From the cell containing the given text, extract its center point as [X, Y] coordinate. 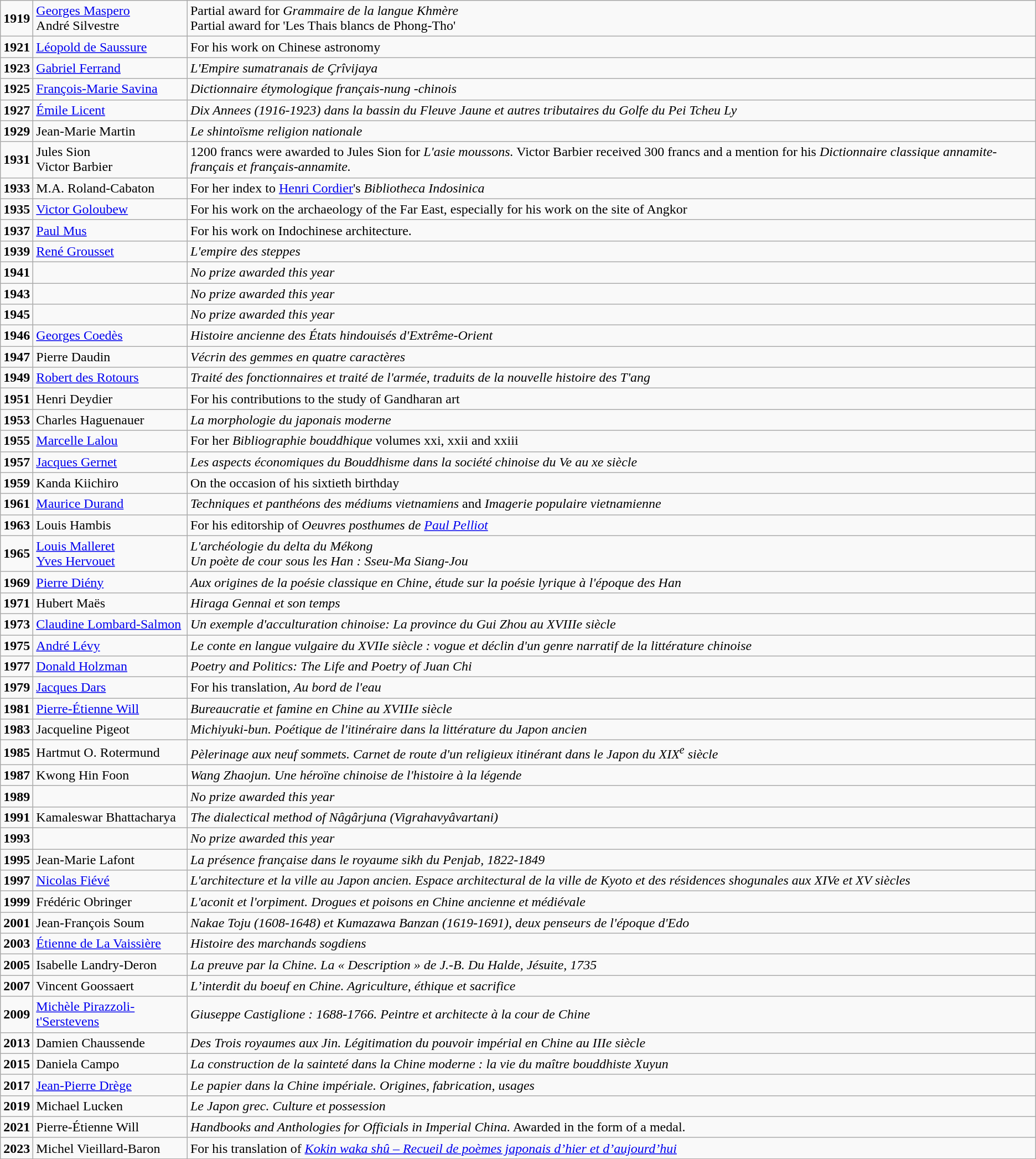
1925 [17, 89]
L'aconit et l'orpiment. Drogues et poisons en Chine ancienne et médiévale [611, 902]
2005 [17, 965]
Traité des fonctionnaires et traité de l'armée, traduits de la nouvelle histoire des T'ang [611, 378]
1999 [17, 902]
Kamaleswar Bhattacharya [111, 817]
Kanda Kiichiro [111, 483]
For his contributions to the study of Gandharan art [611, 399]
For her index to Henri Cordier's Bibliotheca Indosinica [611, 188]
Histoire des marchands sogdiens [611, 944]
René Grousset [111, 251]
1981 [17, 709]
La construction de la sainteté dans la Chine moderne : la vie du maître bouddhiste Xuyun [611, 1064]
Techniques et panthéons des médiums vietnamiens and Imagerie populaire vietnamienne [611, 504]
Jean-Marie Martin [111, 131]
1959 [17, 483]
François-Marie Savina [111, 89]
Aux origines de la poésie classique en Chine, étude sur la poésie lyrique à l'époque des Han [611, 582]
1947 [17, 357]
1931 [17, 159]
1933 [17, 188]
1993 [17, 839]
Daniela Campo [111, 1064]
2007 [17, 986]
1961 [17, 504]
Georges Maspero André Silvestre [111, 19]
1953 [17, 420]
1929 [17, 131]
Handbooks and Anthologies for Officials in Imperial China. Awarded in the form of a medal. [611, 1127]
1957 [17, 462]
1995 [17, 860]
Pierre Daudin [111, 357]
1921 [17, 47]
1919 [17, 19]
1971 [17, 603]
1935 [17, 209]
On the occasion of his sixtieth birthday [611, 483]
1965 [17, 553]
Partial award for Grammaire de la langue Khmère Partial award for 'Les Thais blancs de Phong-Tho' [611, 19]
Hubert Maës [111, 603]
Étienne de La Vaissière [111, 944]
1939 [17, 251]
Dix Annees (1916-1923) dans la bassin du Fleuve Jaune et autres tributaires du Golfe du Pei Tcheu Ly [611, 110]
Des Trois royaumes aux Jin. Légitimation du pouvoir impérial en Chine au IIIe siècle [611, 1043]
L'archéologie du delta du Mékong Un poète de cour sous les Han : Sseu-Ma Siang-Jou [611, 553]
Jacqueline Pigeot [111, 730]
Gabriel Ferrand [111, 68]
Jean-Marie Lafont [111, 860]
1983 [17, 730]
1987 [17, 775]
Georges Coedès [111, 336]
1946 [17, 336]
1923 [17, 68]
2017 [17, 1085]
Charles Haguenauer [111, 420]
For his work on Indochinese architecture. [611, 230]
L’interdit du boeuf en Chine. Agriculture, éthique et sacrifice [611, 986]
Louis Hambis [111, 525]
For his translation, Au bord de l'eau [611, 688]
Henri Deydier [111, 399]
1941 [17, 272]
Vécrin des gemmes en quatre caractères [611, 357]
Jules Sion Victor Barbier [111, 159]
1997 [17, 881]
Louis Malleret Yves Hervouet [111, 553]
Jean-Pierre Drège [111, 1085]
Le papier dans la Chine impériale. Origines, fabrication, usages [611, 1085]
1975 [17, 646]
Marcelle Lalou [111, 441]
1991 [17, 817]
For his work on Chinese astronomy [611, 47]
For his work on the archaeology of the Far East, especially for his work on the site of Angkor [611, 209]
La morphologie du japonais moderne [611, 420]
Hartmut O. Rotermund [111, 752]
Donald Holzman [111, 667]
1943 [17, 294]
Giuseppe Castiglione : 1688-1766. Peintre et architecte à la cour de Chine [611, 1015]
Wang Zhaojun. Une héroïne chinoise de l'histoire à la légende [611, 775]
Jacques Gernet [111, 462]
1989 [17, 796]
Damien Chaussende [111, 1043]
1979 [17, 688]
M.A. Roland-Cabaton [111, 188]
2015 [17, 1064]
For his editorship of Oeuvres posthumes de Paul Pelliot [611, 525]
Le conte en langue vulgaire du XVIIe siècle : vogue et déclin d'un genre narratif de la littérature chinoise [611, 646]
Jacques Dars [111, 688]
Les aspects économiques du Bouddhisme dans la société chinoise du Ve au xe siècle [611, 462]
For her Bibliographie bouddhique volumes xxi, xxii and xxiii [611, 441]
Pierre Diény [111, 582]
Nakae Toju (1608-1648) et Kumazawa Banzan (1619-1691), deux penseurs de l'époque d'Edo [611, 923]
La présence française dans le royaume sikh du Penjab, 1822-1849 [611, 860]
Pèlerinage aux neuf sommets. Carnet de route d'un religieux itinérant dans le Japon du XIXe siècle [611, 752]
For his translation of Kokin waka shû – Recueil de poèmes japonais d’hier et d’aujourd’hui [611, 1148]
Victor Goloubew [111, 209]
Isabelle Landry-Deron [111, 965]
2003 [17, 944]
2013 [17, 1043]
Michel Vieillard-Baron [111, 1148]
1985 [17, 752]
1945 [17, 315]
1963 [17, 525]
Michèle Pirazzoli-t'Serstevens [111, 1015]
1977 [17, 667]
L'Empire sumatranais de Çrîvijaya [611, 68]
La preuve par la Chine. La « Description » de J.-B. Du Halde, Jésuite, 1735 [611, 965]
Claudine Lombard-Salmon [111, 624]
L'empire des steppes [611, 251]
Frédéric Obringer [111, 902]
Maurice Durand [111, 504]
Nicolas Fiévé [111, 881]
1949 [17, 378]
Histoire ancienne des États hindouisés d'Extrême-Orient [611, 336]
Paul Mus [111, 230]
1951 [17, 399]
L'architecture et la ville au Japon ancien. Espace architectural de la ville de Kyoto et des résidences shogunales aux XIVe et XV siècles [611, 881]
Le shintoïsme religion nationale [611, 131]
1955 [17, 441]
Un exemple d'acculturation chinoise: La province du Gui Zhou au XVIIIe siècle [611, 624]
Émile Licent [111, 110]
André Lévy [111, 646]
2009 [17, 1015]
1927 [17, 110]
2023 [17, 1148]
2021 [17, 1127]
The dialectical method of Nâgârjuna (Vigrahavyâvartani) [611, 817]
Dictionnaire étymologique français-nung -chinois [611, 89]
Jean-François Soum [111, 923]
Vincent Goossaert [111, 986]
Le Japon grec. Culture et possession [611, 1106]
2001 [17, 923]
Robert des Rotours [111, 378]
Hiraga Gennai et son temps [611, 603]
1969 [17, 582]
Michiyuki-bun. Poétique de l'itinéraire dans la littérature du Japon ancien [611, 730]
Léopold de Saussure [111, 47]
2019 [17, 1106]
Poetry and Politics: The Life and Poetry of Juan Chi [611, 667]
Bureaucratie et famine en Chine au XVIIIe siècle [611, 709]
Michael Lucken [111, 1106]
Kwong Hin Foon [111, 775]
1937 [17, 230]
1973 [17, 624]
